Identify which cell holds the provided text, then report its [x, y] central coordinate. 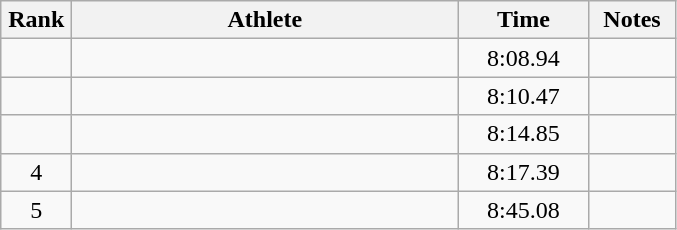
8:45.08 [524, 210]
4 [36, 172]
Rank [36, 20]
8:10.47 [524, 96]
Time [524, 20]
Athlete [265, 20]
5 [36, 210]
8:17.39 [524, 172]
8:08.94 [524, 58]
8:14.85 [524, 134]
Notes [632, 20]
